Capture the cell that displays the provided text and extract its [x, y] central coordinate. 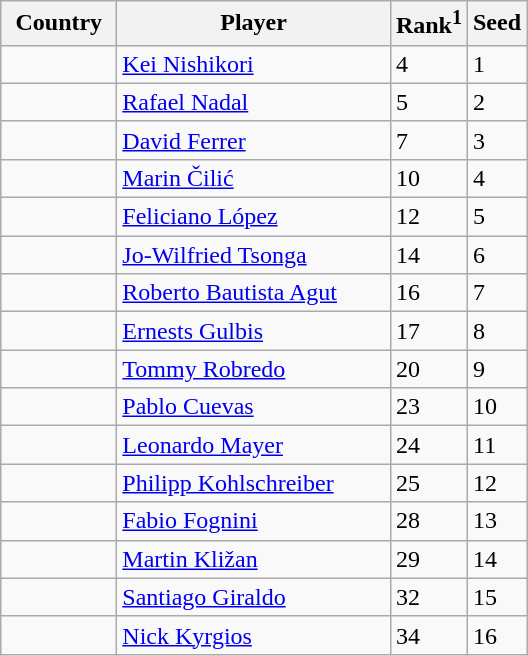
David Ferrer [254, 140]
Nick Kyrgios [254, 635]
Fabio Fognini [254, 521]
Rafael Nadal [254, 102]
20 [428, 369]
34 [428, 635]
Rank1 [428, 24]
Marin Čilić [254, 178]
15 [496, 597]
9 [496, 369]
32 [428, 597]
29 [428, 559]
Pablo Cuevas [254, 407]
17 [428, 331]
Roberto Bautista Agut [254, 293]
25 [428, 483]
6 [496, 255]
Philipp Kohlschreiber [254, 483]
Tommy Robredo [254, 369]
23 [428, 407]
24 [428, 445]
28 [428, 521]
8 [496, 331]
13 [496, 521]
Santiago Giraldo [254, 597]
Country [59, 24]
Seed [496, 24]
Jo-Wilfried Tsonga [254, 255]
Leonardo Mayer [254, 445]
2 [496, 102]
11 [496, 445]
3 [496, 140]
Ernests Gulbis [254, 331]
Martin Kližan [254, 559]
Feliciano López [254, 217]
1 [496, 64]
Kei Nishikori [254, 64]
Player [254, 24]
